Output the (X, Y) coordinate of the center of the cell containing the given text.  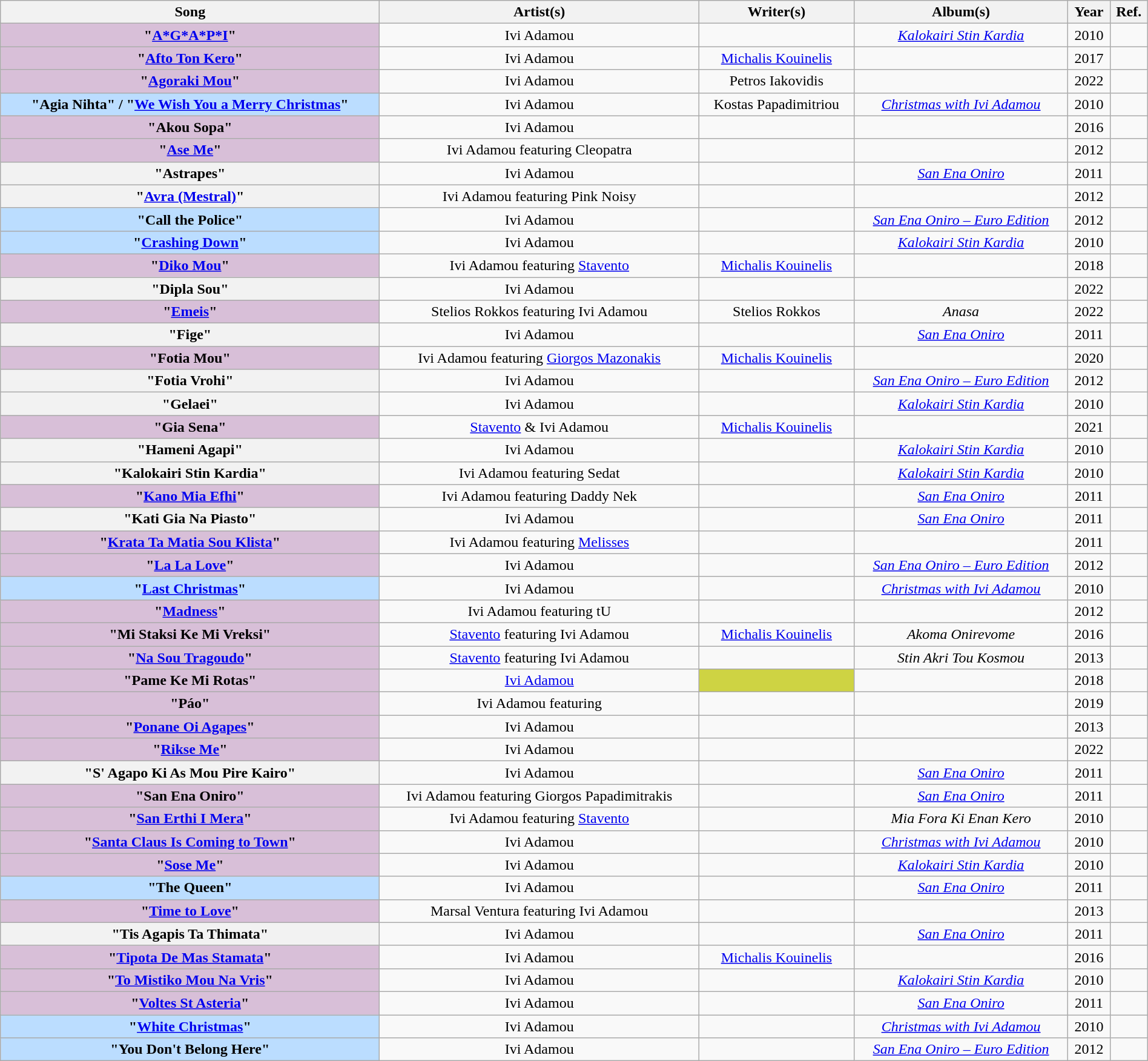
"Astrapes" (190, 173)
"A*G*A*P*I" (190, 35)
Akoma Onirevome (961, 634)
Ivi Adamou featuring (539, 704)
"Gia Sena" (190, 427)
"Dipla Sou" (190, 289)
Mia Fora Ki Enan Kero (961, 819)
"Afto Ton Kero" (190, 58)
"Crashing Down" (190, 242)
Stin Akri Tou Kosmou (961, 657)
2020 (1089, 358)
"Diko Mou" (190, 265)
"Tipota De Mas Stamata" (190, 957)
"Mi Staksi Ke Mi Vreksi" (190, 634)
"Agia Nihta" / "We Wish You a Merry Christmas" (190, 104)
"The Queen" (190, 888)
Writer(s) (777, 12)
"Time to Love" (190, 911)
"Ponane Oi Agapes" (190, 727)
"Akou Sopa" (190, 127)
Ivi Adamou featuring Melisses (539, 542)
Ref. (1129, 12)
"White Christmas" (190, 1026)
"Sose Me" (190, 865)
Petros Iakovidis (777, 81)
"Agoraki Mou" (190, 81)
2019 (1089, 704)
Ivi Adamou featuring Sedat (539, 473)
"Last Christmas" (190, 588)
"San Ena Oniro" (190, 796)
"Kati Gia Na Piasto" (190, 519)
"Call the Police" (190, 219)
Song (190, 12)
"Fige" (190, 335)
"To Mistiko Mou Na Vris" (190, 980)
"Kano Mia Efhi" (190, 496)
"Pame Ke Mi Rotas" (190, 681)
"Rikse Me" (190, 750)
"Fotia Mou" (190, 358)
Year (1089, 12)
"Voltes St Asteria" (190, 1003)
"Na Sou Tragoudo" (190, 657)
Ivi Adamou featuring Giorgos Papadimitrakis (539, 796)
"Fotia Vrohi" (190, 381)
Stavento & Ivi Adamou (539, 427)
"Hameni Agapi" (190, 450)
Album(s) (961, 12)
"La La Love" (190, 565)
Ivi Adamou featuring Giorgos Mazonakis (539, 358)
"San Erthi I Mera" (190, 819)
Ivi Adamou featuring Daddy Nek (539, 496)
Stelios Rokkos (777, 312)
"Páo" (190, 704)
"Emeis" (190, 312)
Stelios Rokkos featuring Ivi Adamou (539, 312)
2017 (1089, 58)
Artist(s) (539, 12)
"Krata Ta Matia Sou Klista" (190, 542)
Marsal Ventura featuring Ivi Adamou (539, 911)
"Tis Agapis Ta Thimata" (190, 934)
"Kalokairi Stin Kardia" (190, 473)
Ivi Adamou featuring Cleopatra (539, 150)
"Santa Claus Is Coming to Town" (190, 842)
Ivi Adamou featuring Pink Noisy (539, 196)
"Madness" (190, 611)
"Ase Me" (190, 150)
"Gelaei" (190, 404)
Ivi Adamou featuring tU (539, 611)
Anasa (961, 312)
Kostas Papadimitriou (777, 104)
"S' Agapo Ki As Mou Pire Kairo" (190, 773)
"Avra (Mestral)" (190, 196)
2021 (1089, 427)
"You Don't Belong Here" (190, 1049)
